Return the (X, Y) coordinate for the center point of the cell that contains the specified text.  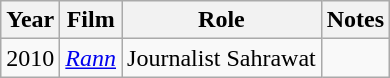
Film (91, 20)
Role (222, 20)
2010 (30, 58)
Year (30, 20)
Rann (91, 58)
Notes (355, 20)
Journalist Sahrawat (222, 58)
